Provide the [x, y] coordinate of the cell's center where the given text is located.  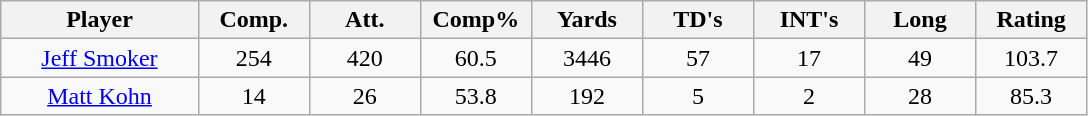
60.5 [476, 58]
Rating [1032, 20]
Comp. [254, 20]
53.8 [476, 96]
26 [364, 96]
17 [808, 58]
420 [364, 58]
INT's [808, 20]
103.7 [1032, 58]
Long [920, 20]
Att. [364, 20]
Yards [586, 20]
192 [586, 96]
49 [920, 58]
57 [698, 58]
Comp% [476, 20]
5 [698, 96]
14 [254, 96]
TD's [698, 20]
2 [808, 96]
254 [254, 58]
85.3 [1032, 96]
3446 [586, 58]
28 [920, 96]
Player [100, 20]
Matt Kohn [100, 96]
Jeff Smoker [100, 58]
